For the text-containing cell, return its midpoint in (x, y) coordinate format. 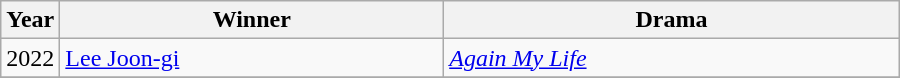
Winner (252, 20)
Drama (672, 20)
Lee Joon-gi (252, 58)
Year (30, 20)
Again My Life (672, 58)
2022 (30, 58)
